Determine the (X, Y) coordinate at the center of the cell enclosing the given text.  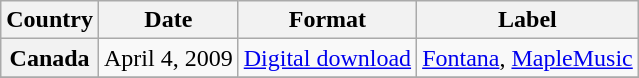
Canada (50, 58)
Country (50, 20)
April 4, 2009 (168, 58)
Date (168, 20)
Digital download (327, 58)
Format (327, 20)
Label (528, 20)
Fontana, MapleMusic (528, 58)
